From the cell containing the given text, extract its center point as [X, Y] coordinate. 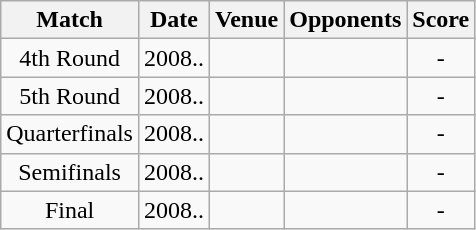
Match [70, 20]
Quarterfinals [70, 134]
4th Round [70, 58]
Score [441, 20]
Date [174, 20]
Opponents [346, 20]
Venue [246, 20]
5th Round [70, 96]
Semifinals [70, 172]
Final [70, 210]
